Locate the cell with the specified text and output its [x, y] center coordinate. 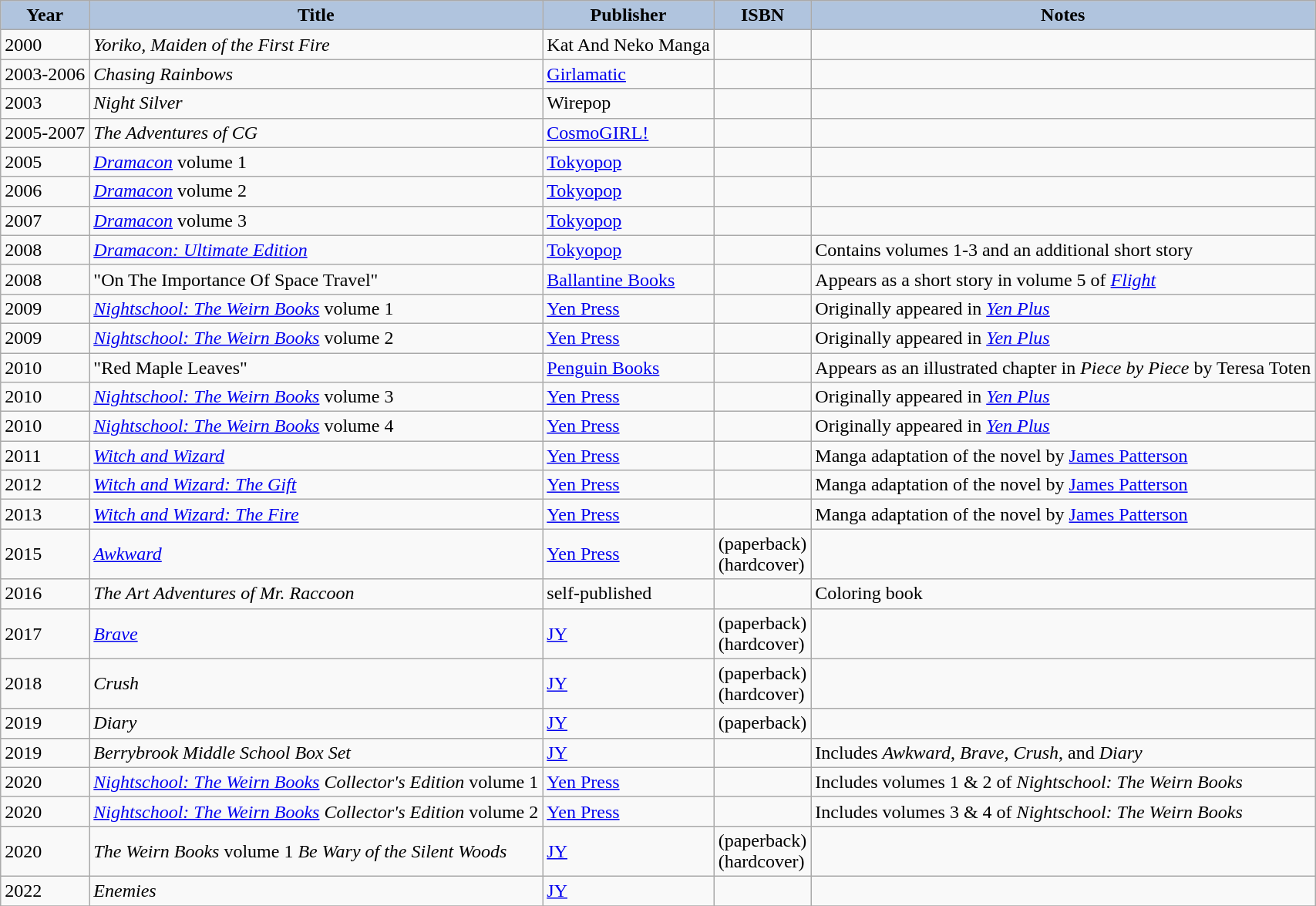
Chasing Rainbows [316, 74]
Dramacon: Ultimate Edition [316, 250]
2012 [45, 485]
Contains volumes 1-3 and an additional short story [1063, 250]
(paperback) [762, 723]
Publisher [628, 15]
Nightschool: The Weirn Books volume 3 [316, 397]
2013 [45, 514]
Ballantine Books [628, 279]
Brave [316, 634]
Girlamatic [628, 74]
Kat And Neko Manga [628, 45]
Coloring book [1063, 594]
2003-2006 [45, 74]
Witch and Wizard [316, 456]
Night Silver [316, 103]
Appears as a short story in volume 5 of Flight [1063, 279]
Nightschool: The Weirn Books volume 2 [316, 338]
Notes [1063, 15]
2022 [45, 891]
Witch and Wizard: The Gift [316, 485]
Year [45, 15]
CosmoGIRL! [628, 133]
Diary [316, 723]
Wirepop [628, 103]
2015 [45, 554]
2011 [45, 456]
2006 [45, 191]
2005 [45, 162]
Penguin Books [628, 368]
Berrybrook Middle School Box Set [316, 753]
The Art Adventures of Mr. Raccoon [316, 594]
Nightschool: The Weirn Books volume 1 [316, 308]
2016 [45, 594]
Includes Awkward, Brave, Crush, and Diary [1063, 753]
Nightschool: The Weirn Books volume 4 [316, 426]
Dramacon volume 1 [316, 162]
Crush [316, 683]
2007 [45, 221]
Yoriko, Maiden of the First Fire [316, 45]
2017 [45, 634]
Enemies [316, 891]
The Adventures of CG [316, 133]
Appears as an illustrated chapter in Piece by Piece by Teresa Toten [1063, 368]
Includes volumes 3 & 4 of Nightschool: The Weirn Books [1063, 811]
2000 [45, 45]
The Weirn Books volume 1 Be Wary of the Silent Woods [316, 851]
Dramacon volume 3 [316, 221]
Title [316, 15]
2005-2007 [45, 133]
Nightschool: The Weirn Books Collector's Edition volume 2 [316, 811]
self-published [628, 594]
Includes volumes 1 & 2 of Nightschool: The Weirn Books [1063, 782]
Nightschool: The Weirn Books Collector's Edition volume 1 [316, 782]
Dramacon volume 2 [316, 191]
Witch and Wizard: The Fire [316, 514]
"Red Maple Leaves" [316, 368]
"On The Importance Of Space Travel" [316, 279]
2003 [45, 103]
ISBN [762, 15]
Awkward [316, 554]
2018 [45, 683]
